Scan for the cell matching the given text and deliver its [X, Y] coordinate at center. 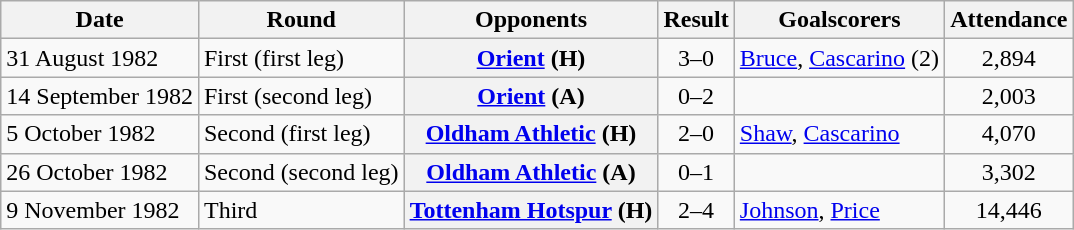
Orient (H) [531, 58]
Opponents [531, 20]
Attendance [1009, 20]
Second (second leg) [301, 172]
Oldham Athletic (H) [531, 134]
Date [100, 20]
Bruce, Cascarino (2) [839, 58]
0–2 [696, 96]
Third [301, 210]
4,070 [1009, 134]
2–0 [696, 134]
5 October 1982 [100, 134]
31 August 1982 [100, 58]
26 October 1982 [100, 172]
Round [301, 20]
Goalscorers [839, 20]
3,302 [1009, 172]
3–0 [696, 58]
14 September 1982 [100, 96]
2–4 [696, 210]
Tottenham Hotspur (H) [531, 210]
Second (first leg) [301, 134]
Johnson, Price [839, 210]
0–1 [696, 172]
Result [696, 20]
Orient (A) [531, 96]
First (second leg) [301, 96]
First (first leg) [301, 58]
2,894 [1009, 58]
2,003 [1009, 96]
14,446 [1009, 210]
Shaw, Cascarino [839, 134]
Oldham Athletic (A) [531, 172]
9 November 1982 [100, 210]
